Search for the cell housing the specified text and yield its (X, Y) center coordinate. 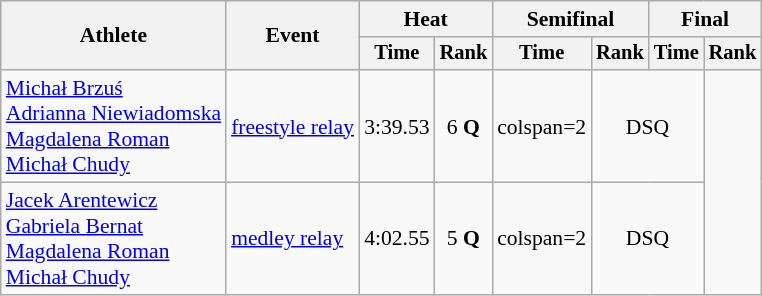
freestyle relay (292, 126)
5 Q (464, 239)
Heat (426, 19)
Event (292, 36)
6 Q (464, 126)
Semifinal (570, 19)
medley relay (292, 239)
Athlete (114, 36)
Jacek ArentewiczGabriela BernatMagdalena Roman Michał Chudy (114, 239)
4:02.55 (396, 239)
Michał BrzuśAdrianna NiewiadomskaMagdalena Roman Michał Chudy (114, 126)
Final (705, 19)
3:39.53 (396, 126)
